Detect which cell encompasses the target text, then output its [x, y] center coordinate. 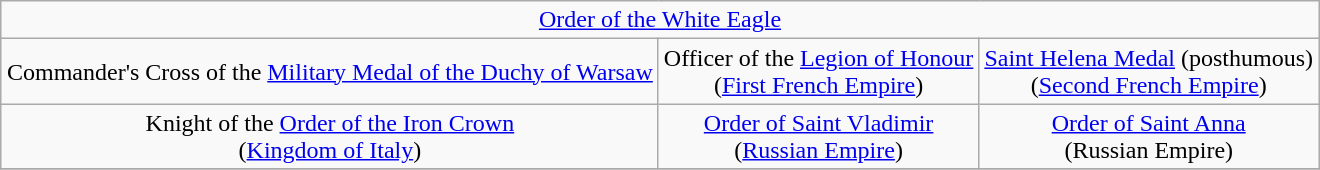
Saint Helena Medal (posthumous)(Second French Empire) [1149, 72]
Officer of the Legion of Honour(First French Empire) [818, 72]
Order of the White Eagle [660, 20]
Order of Saint Vladimir(Russian Empire) [818, 136]
Knight of the Order of the Iron Crown(Kingdom of Italy) [330, 136]
Order of Saint Anna(Russian Empire) [1149, 136]
Commander's Cross of the Military Medal of the Duchy of Warsaw [330, 72]
